Identify which cell holds the provided text, then report its [x, y] central coordinate. 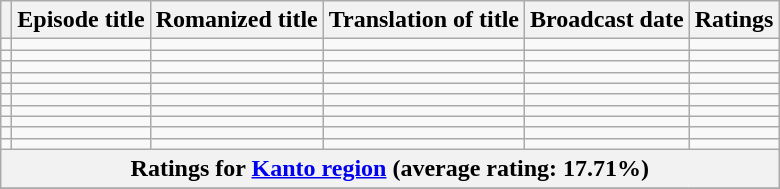
Translation of title [424, 20]
Ratings [734, 20]
Romanized title [236, 20]
Broadcast date [608, 20]
Ratings for Kanto region (average rating: 17.71%) [390, 168]
Episode title [81, 20]
